Return the [X, Y] coordinate for the center point of the cell that contains the specified text.  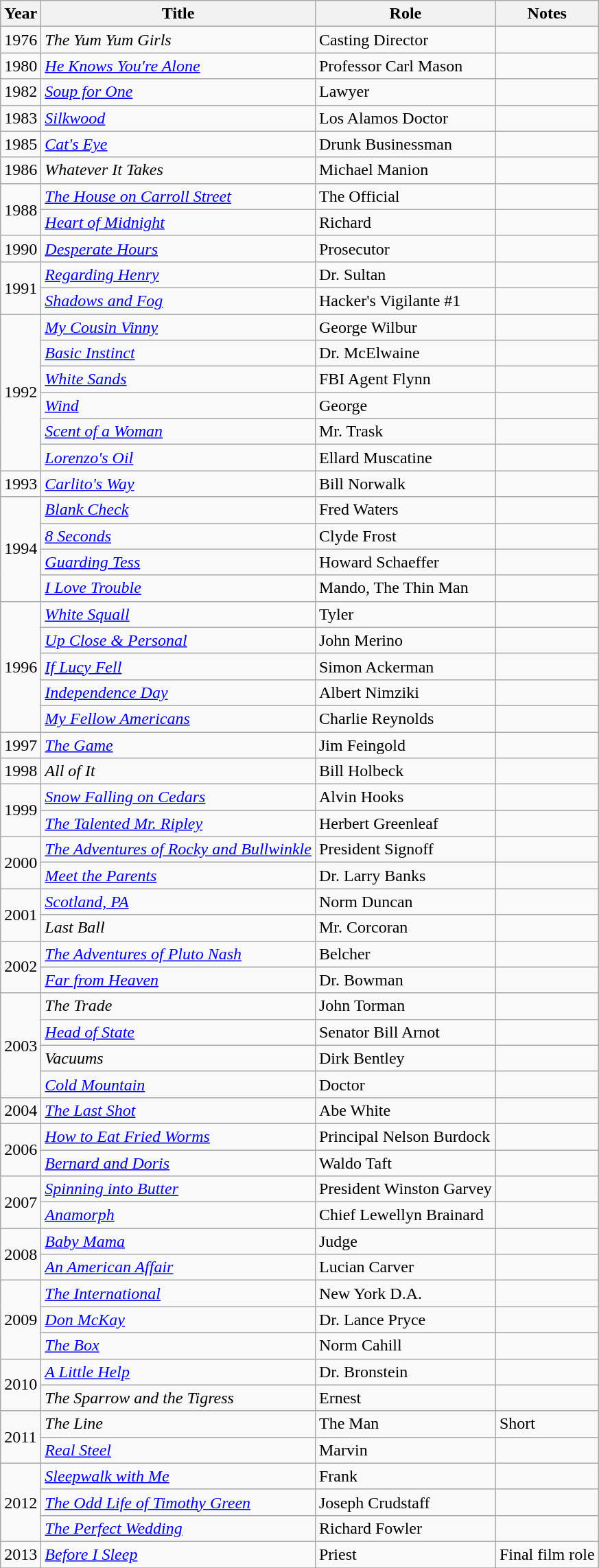
1996 [21, 666]
2012 [21, 1502]
Frank [405, 1476]
The Official [405, 196]
Spinning into Butter [178, 1189]
President Signoff [405, 850]
Real Steel [178, 1450]
2004 [21, 1110]
1997 [21, 745]
Role [405, 14]
1986 [21, 170]
Sleepwalk with Me [178, 1476]
2007 [21, 1202]
Doctor [405, 1084]
The House on Carroll Street [178, 196]
1999 [21, 810]
Casting Director [405, 40]
My Cousin Vinny [178, 327]
Dr. Sultan [405, 274]
2001 [21, 915]
Drunk Businessman [405, 144]
1976 [21, 40]
Principal Nelson Burdock [405, 1136]
Final film role [547, 1554]
The Talented Mr. Ripley [178, 823]
Cat's Eye [178, 144]
Silkwood [178, 118]
Chief Lewellyn Brainard [405, 1215]
Herbert Greenleaf [405, 823]
1990 [21, 248]
1982 [21, 92]
The Odd Life of Timothy Green [178, 1502]
Blank Check [178, 510]
Norm Duncan [405, 902]
Simon Ackerman [405, 666]
1983 [21, 118]
Lawyer [405, 92]
Clyde Frost [405, 536]
Albert Nimziki [405, 692]
The Box [178, 1346]
Senator Bill Arnot [405, 1032]
Wind [178, 406]
Mr. Trask [405, 432]
The International [178, 1294]
2002 [21, 967]
Scent of a Woman [178, 432]
Cold Mountain [178, 1084]
2010 [21, 1385]
Charlie Reynolds [405, 718]
Shadows and Fog [178, 301]
The Game [178, 745]
Don McKay [178, 1320]
Dr. Lance Pryce [405, 1320]
The Last Shot [178, 1110]
Ernest [405, 1398]
My Fellow Americans [178, 718]
Meet the Parents [178, 876]
The Sparrow and the Tigress [178, 1398]
President Winston Garvey [405, 1189]
Anamorph [178, 1215]
8 Seconds [178, 536]
George Wilbur [405, 327]
1994 [21, 549]
The Perfect Wedding [178, 1528]
Hacker's Vigilante #1 [405, 301]
Title [178, 14]
Independence Day [178, 692]
A Little Help [178, 1372]
Tyler [405, 614]
Judge [405, 1241]
Michael Manion [405, 170]
2003 [21, 1045]
Baby Mama [178, 1241]
1992 [21, 393]
Prosecutor [405, 248]
Ellard Muscatine [405, 458]
Desperate Hours [178, 248]
Notes [547, 14]
Bill Holbeck [405, 771]
FBI Agent Flynn [405, 379]
Last Ball [178, 928]
Mando, The Thin Man [405, 588]
Dr. Bronstein [405, 1372]
New York D.A. [405, 1294]
Basic Instinct [178, 353]
Waldo Taft [405, 1163]
Whatever It Takes [178, 170]
All of It [178, 771]
Richard [405, 222]
Fred Waters [405, 510]
Dr. Larry Banks [405, 876]
Vacuums [178, 1058]
Snow Falling on Cedars [178, 797]
Jim Feingold [405, 745]
2000 [21, 863]
Alvin Hooks [405, 797]
Soup for One [178, 92]
Bernard and Doris [178, 1163]
Scotland, PA [178, 902]
If Lucy Fell [178, 666]
He Knows You're Alone [178, 66]
1988 [21, 209]
1985 [21, 144]
Belcher [405, 954]
The Line [178, 1424]
I Love Trouble [178, 588]
Howard Schaeffer [405, 562]
2006 [21, 1149]
Before I Sleep [178, 1554]
2011 [21, 1437]
2009 [21, 1320]
White Sands [178, 379]
1998 [21, 771]
Abe White [405, 1110]
Joseph Crudstaff [405, 1502]
The Yum Yum Girls [178, 40]
Priest [405, 1554]
Dr. Bowman [405, 980]
1991 [21, 288]
1980 [21, 66]
Head of State [178, 1032]
Year [21, 14]
Mr. Corcoran [405, 928]
Dirk Bentley [405, 1058]
How to Eat Fried Worms [178, 1136]
The Trade [178, 1006]
Far from Heaven [178, 980]
Los Alamos Doctor [405, 118]
Guarding Tess [178, 562]
Marvin [405, 1450]
Lorenzo's Oil [178, 458]
John Torman [405, 1006]
Richard Fowler [405, 1528]
Norm Cahill [405, 1346]
Lucian Carver [405, 1267]
The Adventures of Rocky and Bullwinkle [178, 850]
The Man [405, 1424]
The Adventures of Pluto Nash [178, 954]
Professor Carl Mason [405, 66]
John Merino [405, 640]
An American Affair [178, 1267]
White Squall [178, 614]
Bill Norwalk [405, 484]
1993 [21, 484]
Dr. McElwaine [405, 353]
Heart of Midnight [178, 222]
Short [547, 1424]
Carlito's Way [178, 484]
Regarding Henry [178, 274]
George [405, 406]
2013 [21, 1554]
2008 [21, 1254]
Up Close & Personal [178, 640]
